Capture the cell that displays the provided text and extract its [x, y] central coordinate. 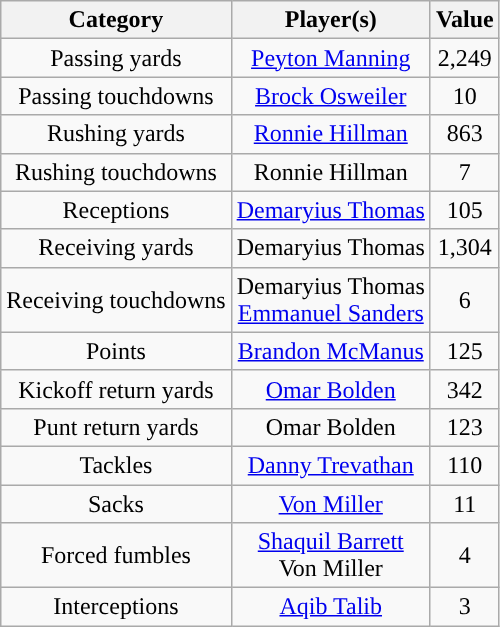
125 [464, 351]
Forced fumbles [116, 556]
863 [464, 134]
Aqib Talib [330, 607]
105 [464, 210]
Sacks [116, 503]
4 [464, 556]
3 [464, 607]
Peyton Manning [330, 58]
6 [464, 300]
Points [116, 351]
Interceptions [116, 607]
Rushing yards [116, 134]
123 [464, 427]
342 [464, 389]
Rushing touchdowns [116, 172]
Tackles [116, 465]
Von Miller [330, 503]
Player(s) [330, 20]
7 [464, 172]
Receptions [116, 210]
Category [116, 20]
Passing touchdowns [116, 96]
Value [464, 20]
2,249 [464, 58]
11 [464, 503]
Demaryius ThomasEmmanuel Sanders [330, 300]
Danny Trevathan [330, 465]
10 [464, 96]
Brandon McManus [330, 351]
Receiving yards [116, 248]
Brock Osweiler [330, 96]
Receiving touchdowns [116, 300]
Passing yards [116, 58]
1,304 [464, 248]
110 [464, 465]
Punt return yards [116, 427]
Shaquil BarrettVon Miller [330, 556]
Kickoff return yards [116, 389]
